Pinpoint the cell where the given text exists, returning its [x, y] midpoint coordinate. 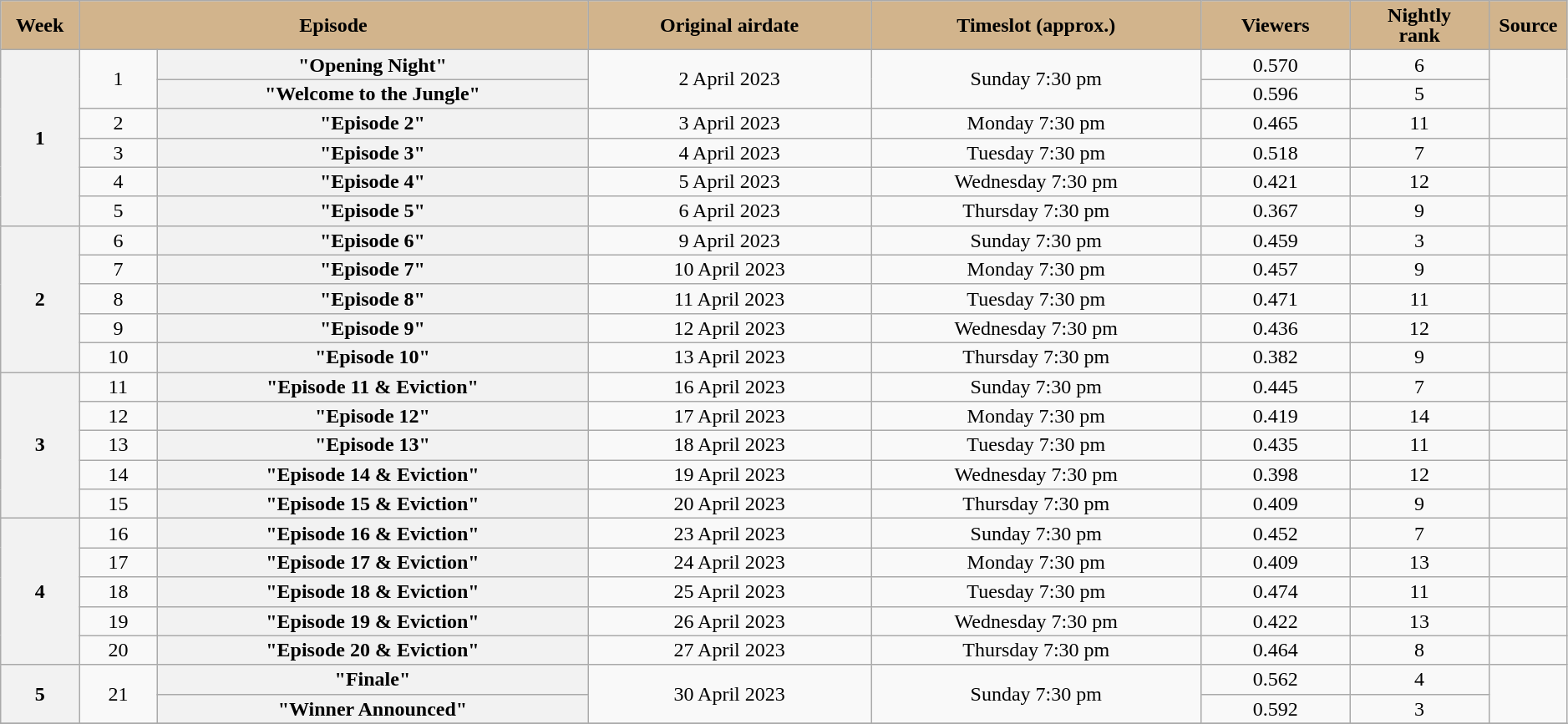
"Episode 9" [373, 327]
"Opening Night" [373, 65]
"Episode 12" [373, 416]
"Episode 2" [373, 124]
Week [40, 25]
"Episode 13" [373, 446]
"Episode 7" [373, 269]
Viewers [1276, 25]
"Winner Announced" [373, 708]
"Episode 19 & Eviction" [373, 621]
Nightlyrank [1420, 25]
4 April 2023 [730, 152]
0.474 [1276, 591]
17 April 2023 [730, 416]
"Episode 8" [373, 299]
0.471 [1276, 299]
"Episode 16 & Eviction" [373, 533]
Timeslot (approx.) [1036, 25]
30 April 2023 [730, 694]
"Episode 6" [373, 240]
"Episode 3" [373, 152]
0.518 [1276, 152]
0.422 [1276, 621]
"Episode 20 & Eviction" [373, 650]
21 [119, 694]
25 April 2023 [730, 591]
0.398 [1276, 474]
23 April 2023 [730, 533]
16 April 2023 [730, 387]
20 April 2023 [730, 504]
26 April 2023 [730, 621]
Original airdate [730, 25]
10 April 2023 [730, 269]
12 April 2023 [730, 327]
16 [119, 533]
0.419 [1276, 416]
Episode [334, 25]
6 April 2023 [730, 210]
19 April 2023 [730, 474]
24 April 2023 [730, 563]
0.596 [1276, 94]
20 [119, 650]
0.570 [1276, 65]
0.435 [1276, 446]
18 [119, 591]
3 April 2023 [730, 124]
"Episode 18 & Eviction" [373, 591]
10 [119, 357]
19 [119, 621]
"Episode 14 & Eviction" [373, 474]
9 April 2023 [730, 240]
5 April 2023 [730, 182]
"Episode 17 & Eviction" [373, 563]
2 April 2023 [730, 79]
0.382 [1276, 357]
"Episode 11 & Eviction" [373, 387]
0.465 [1276, 124]
15 [119, 504]
13 April 2023 [730, 357]
11 April 2023 [730, 299]
0.452 [1276, 533]
0.457 [1276, 269]
0.464 [1276, 650]
0.562 [1276, 680]
"Episode 15 & Eviction" [373, 504]
"Finale" [373, 680]
"Welcome to the Jungle" [373, 94]
0.592 [1276, 708]
17 [119, 563]
0.421 [1276, 182]
Source [1529, 25]
"Episode 4" [373, 182]
"Episode 10" [373, 357]
0.436 [1276, 327]
0.367 [1276, 210]
18 April 2023 [730, 446]
"Episode 5" [373, 210]
27 April 2023 [730, 650]
0.445 [1276, 387]
0.459 [1276, 240]
